Determine the [x, y] coordinate at the center of the cell enclosing the given text.  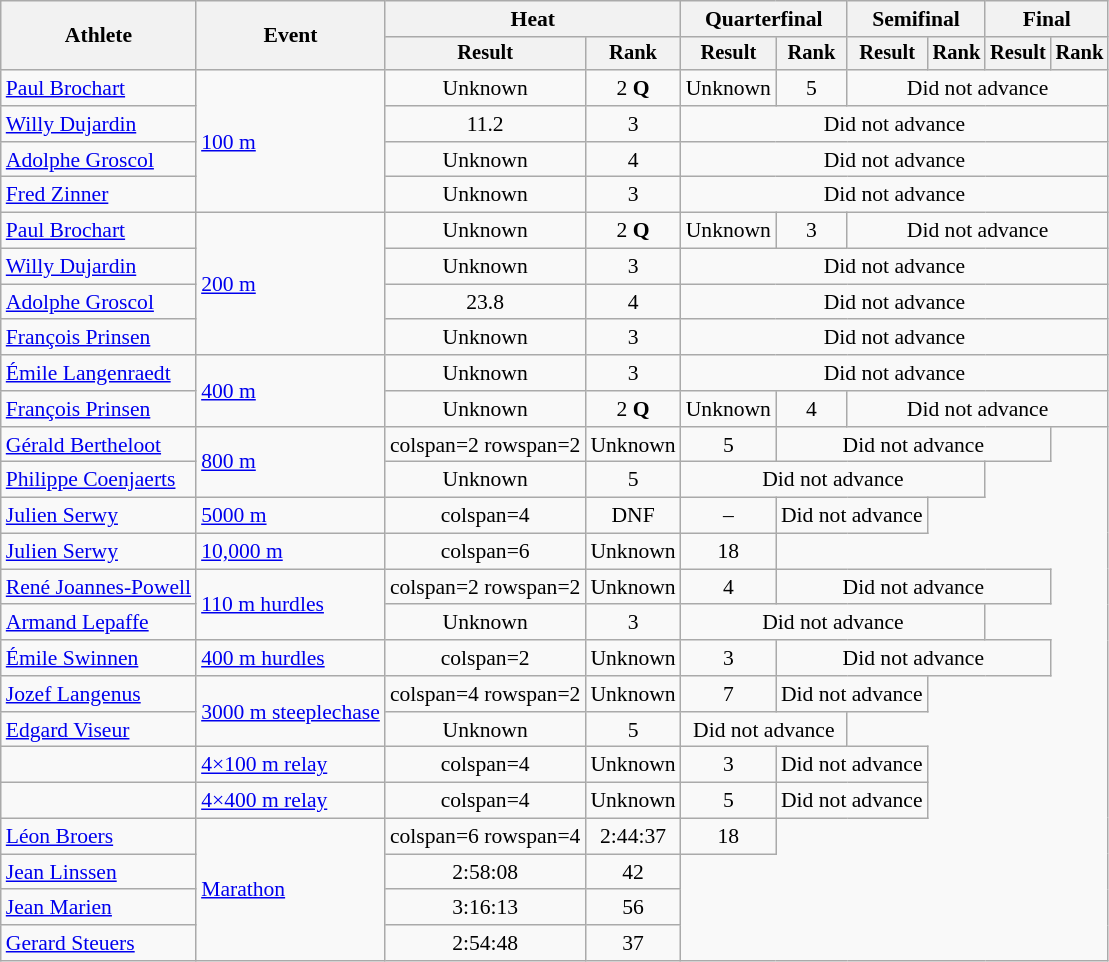
DNF [632, 516]
2:54:48 [486, 943]
100 m [290, 141]
Marathon [290, 890]
Gérald Bertheloot [98, 445]
Heat [533, 19]
42 [632, 872]
4×400 m relay [290, 801]
56 [632, 908]
37 [632, 943]
4×100 m relay [290, 765]
Jozef Langenus [98, 694]
René Joannes-Powell [98, 587]
3:16:13 [486, 908]
Edgard Viseur [98, 730]
400 m [290, 390]
110 m hurdles [290, 604]
Jean Linssen [98, 872]
Event [290, 36]
Philippe Coenjaerts [98, 480]
2:44:37 [632, 837]
Émile Langenraedt [98, 373]
7 [728, 694]
Jean Marien [98, 908]
11.2 [486, 124]
Léon Broers [98, 837]
Émile Swinnen [98, 658]
5000 m [290, 516]
Quarterfinal [764, 19]
Athlete [98, 36]
200 m [290, 284]
800 m [290, 462]
400 m hurdles [290, 658]
Fred Zinner [98, 195]
3000 m steeplechase [290, 712]
Final [1046, 19]
colspan=4 rowspan=2 [486, 694]
colspan=6 [486, 552]
2:58:08 [486, 872]
Armand Lepaffe [98, 623]
10,000 m [290, 552]
colspan=2 [486, 658]
Semifinal [916, 19]
23.8 [486, 302]
Gerard Steuers [98, 943]
– [728, 516]
colspan=6 rowspan=4 [486, 837]
